Find where the given text appears and provide that cell's center as (X, Y) coordinate. 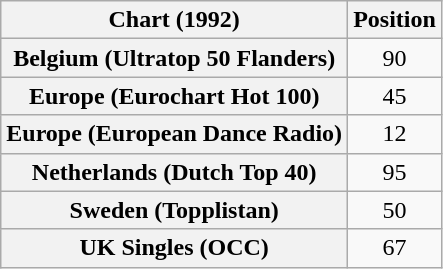
90 (395, 58)
95 (395, 172)
Sweden (Topplistan) (174, 210)
Netherlands (Dutch Top 40) (174, 172)
67 (395, 248)
Position (395, 20)
Europe (Eurochart Hot 100) (174, 96)
50 (395, 210)
45 (395, 96)
UK Singles (OCC) (174, 248)
Chart (1992) (174, 20)
12 (395, 134)
Europe (European Dance Radio) (174, 134)
Belgium (Ultratop 50 Flanders) (174, 58)
